Identify which cell holds the provided text, then report its (x, y) central coordinate. 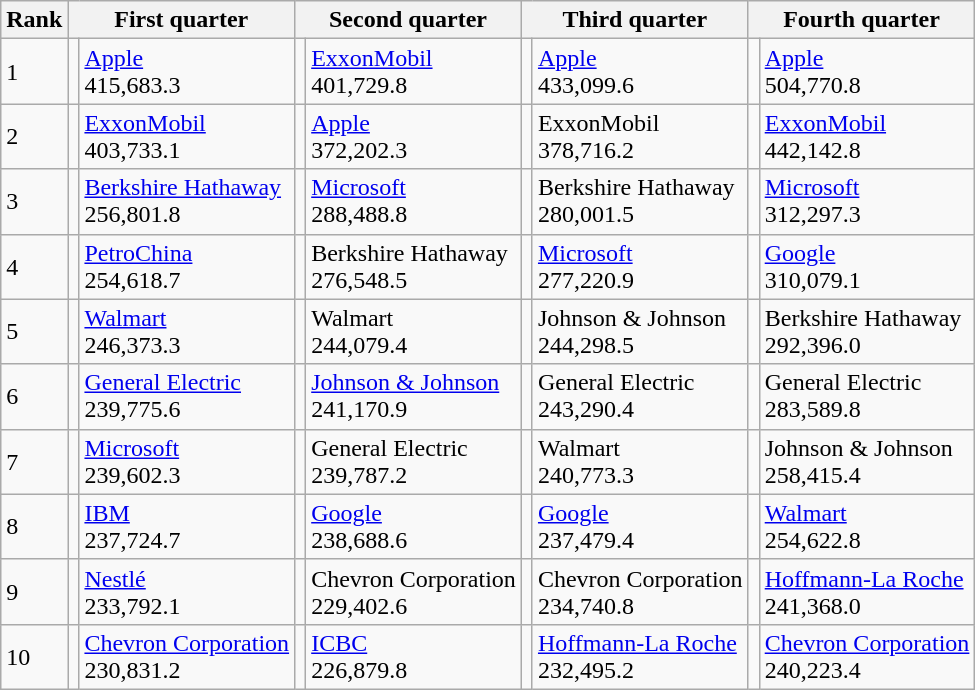
Hoffmann-La Roche 241,368.0 (867, 592)
General Electric 239,787.2 (414, 462)
Johnson & Johnson 241,170.9 (414, 396)
ExxonMobil 401,729.8 (414, 72)
Apple 415,683.3 (187, 72)
4 (34, 266)
ExxonMobil 442,142.8 (867, 136)
6 (34, 396)
Chevron Corporation 234,740.8 (640, 592)
Walmart 244,079.4 (414, 332)
2 (34, 136)
Apple 433,099.6 (640, 72)
Third quarter (634, 20)
Berkshire Hathaway 292,396.0 (867, 332)
Chevron Corporation 229,402.6 (414, 592)
Apple 372,202.3 (414, 136)
General Electric 243,290.4 (640, 396)
PetroChina 254,618.7 (187, 266)
Google 237,479.4 (640, 526)
8 (34, 526)
Berkshire Hathaway 256,801.8 (187, 202)
Chevron Corporation 230,831.2 (187, 656)
Fourth quarter (862, 20)
First quarter (182, 20)
IBM 237,724.7 (187, 526)
Second quarter (408, 20)
Google 238,688.6 (414, 526)
Microsoft 239,602.3 (187, 462)
Chevron Corporation 240,223.4 (867, 656)
Apple 504,770.8 (867, 72)
Rank (34, 20)
Microsoft 277,220.9 (640, 266)
Nestlé 233,792.1 (187, 592)
General Electric 239,775.6 (187, 396)
ExxonMobil 403,733.1 (187, 136)
Walmart 254,622.8 (867, 526)
ExxonMobil 378,716.2 (640, 136)
7 (34, 462)
1 (34, 72)
Berkshire Hathaway 276,548.5 (414, 266)
Hoffmann-La Roche 232,495.2 (640, 656)
Walmart 240,773.3 (640, 462)
Johnson & Johnson 258,415.4 (867, 462)
Microsoft 312,297.3 (867, 202)
Berkshire Hathaway 280,001.5 (640, 202)
Walmart 246,373.3 (187, 332)
10 (34, 656)
Google 310,079.1 (867, 266)
9 (34, 592)
5 (34, 332)
ICBC 226,879.8 (414, 656)
Johnson & Johnson 244,298.5 (640, 332)
Microsoft 288,488.8 (414, 202)
General Electric 283,589.8 (867, 396)
3 (34, 202)
